Extract the (X, Y) coordinate from the center of the cell holding the provided text.  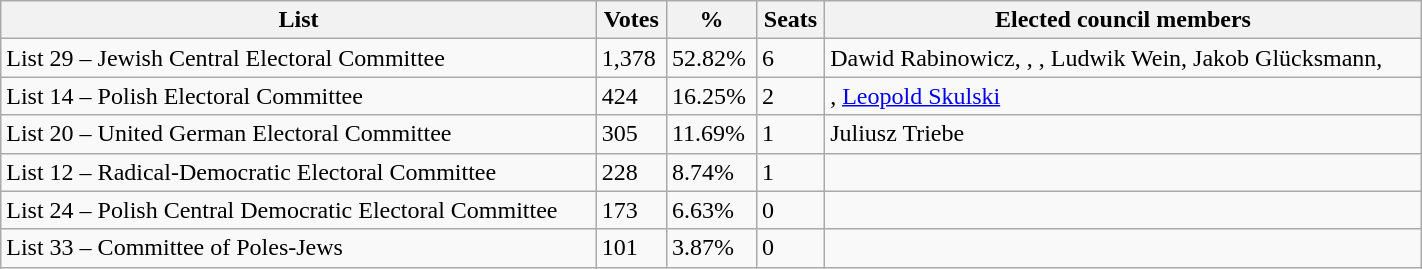
List 14 – Polish Electoral Committee (299, 96)
11.69% (711, 134)
Votes (631, 20)
Elected council members (1124, 20)
List 20 – United German Electoral Committee (299, 134)
Seats (790, 20)
228 (631, 172)
% (711, 20)
424 (631, 96)
16.25% (711, 96)
List (299, 20)
, Leopold Skulski (1124, 96)
8.74% (711, 172)
List 29 – Jewish Central Electoral Committee (299, 58)
3.87% (711, 248)
101 (631, 248)
2 (790, 96)
52.82% (711, 58)
1,378 (631, 58)
List 33 – Committee of Poles-Jews (299, 248)
Juliusz Triebe (1124, 134)
305 (631, 134)
173 (631, 210)
6 (790, 58)
List 12 – Radical-Democratic Electoral Committee (299, 172)
List 24 – Polish Central Democratic Electoral Committee (299, 210)
Dawid Rabinowicz, , , Ludwik Wein, Jakob Glücksmann, (1124, 58)
6.63% (711, 210)
